Search for the cell housing the specified text and yield its (X, Y) center coordinate. 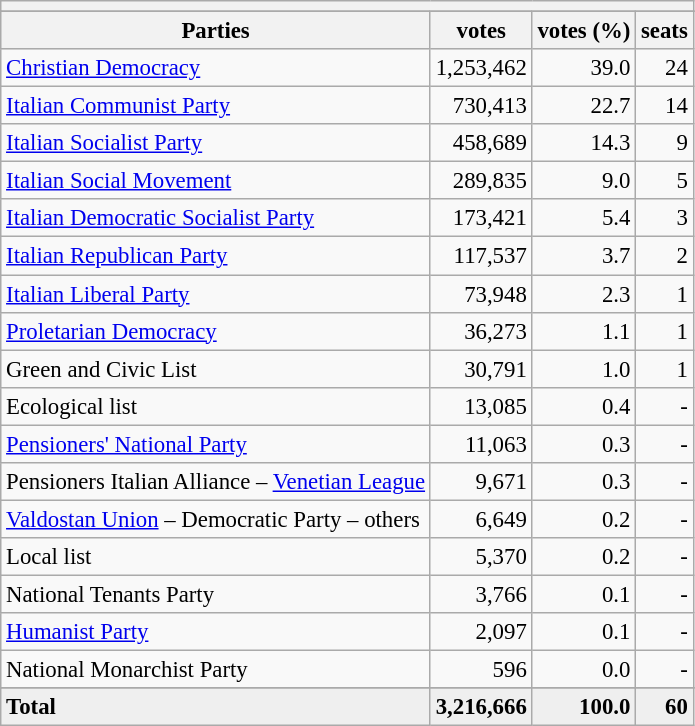
30,791 (481, 369)
9,671 (481, 482)
Ecological list (216, 406)
24 (664, 68)
Italian Democratic Socialist Party (216, 219)
Italian Social Movement (216, 181)
9.0 (584, 181)
Italian Communist Party (216, 106)
2.3 (584, 294)
Proletarian Democracy (216, 331)
117,537 (481, 256)
National Tenants Party (216, 594)
14 (664, 106)
0.0 (584, 670)
votes (481, 31)
2,097 (481, 632)
Green and Civic List (216, 369)
3.7 (584, 256)
9 (664, 143)
22.7 (584, 106)
1.0 (584, 369)
2 (664, 256)
6,649 (481, 519)
3 (664, 219)
36,273 (481, 331)
Local list (216, 557)
Humanist Party (216, 632)
0.4 (584, 406)
730,413 (481, 106)
Valdostan Union – Democratic Party – others (216, 519)
5.4 (584, 219)
14.3 (584, 143)
100.0 (584, 707)
596 (481, 670)
votes (%) (584, 31)
73,948 (481, 294)
173,421 (481, 219)
5,370 (481, 557)
National Monarchist Party (216, 670)
Italian Socialist Party (216, 143)
Parties (216, 31)
11,063 (481, 444)
3,216,666 (481, 707)
Pensioners' National Party (216, 444)
seats (664, 31)
13,085 (481, 406)
1.1 (584, 331)
Christian Democracy (216, 68)
3,766 (481, 594)
289,835 (481, 181)
39.0 (584, 68)
60 (664, 707)
Total (216, 707)
Pensioners Italian Alliance – Venetian League (216, 482)
5 (664, 181)
Italian Republican Party (216, 256)
1,253,462 (481, 68)
Italian Liberal Party (216, 294)
458,689 (481, 143)
